Locate the cell with the specified text and output its (x, y) center coordinate. 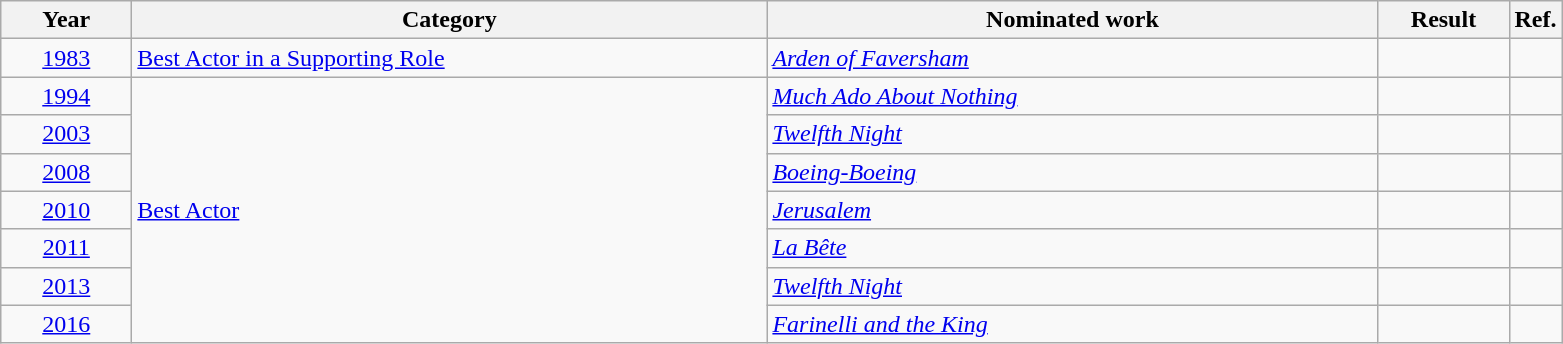
Year (66, 20)
2008 (66, 172)
Best Actor (450, 210)
1983 (66, 58)
Result (1444, 20)
Best Actor in a Supporting Role (450, 58)
La Bête (1072, 248)
Much Ado About Nothing (1072, 96)
Boeing-Boeing (1072, 172)
2011 (66, 248)
2016 (66, 324)
Ref. (1536, 20)
2010 (66, 210)
Nominated work (1072, 20)
2003 (66, 134)
Category (450, 20)
Arden of Faversham (1072, 58)
1994 (66, 96)
Farinelli and the King (1072, 324)
2013 (66, 286)
Jerusalem (1072, 210)
